Determine the (x, y) coordinate at the center of the cell enclosing the given text.  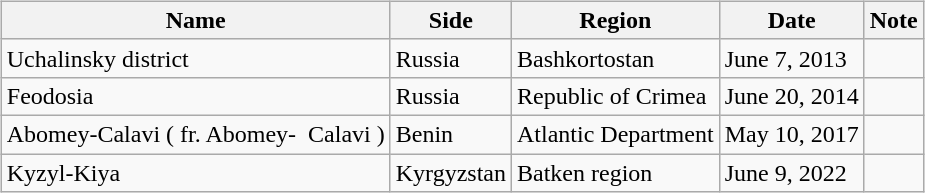
Batken region (615, 173)
Bashkortostan (615, 58)
Note (894, 20)
Uchalinsky district (196, 58)
Name (196, 20)
Date (792, 20)
Feodosia (196, 96)
June 7, 2013 (792, 58)
Benin (450, 134)
Side (450, 20)
Region (615, 20)
Kyrgyzstan (450, 173)
Kyzyl-Kiya (196, 173)
June 20, 2014 (792, 96)
May 10, 2017 (792, 134)
Abomey-Calavi ( fr. Abomey- Calavi ) (196, 134)
June 9, 2022 (792, 173)
Atlantic Department (615, 134)
Republic of Crimea (615, 96)
